Identify which cell holds the provided text, then report its [X, Y] central coordinate. 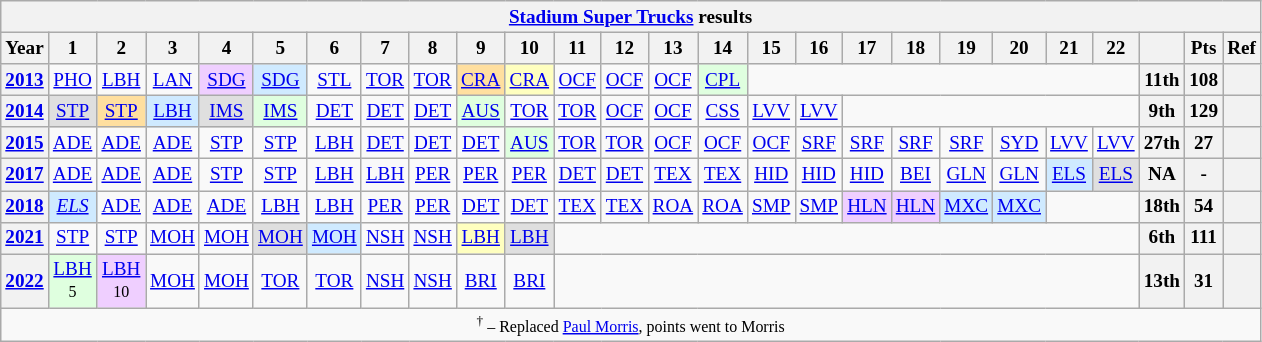
LAN [173, 80]
9th [1162, 111]
12 [624, 48]
2 [122, 48]
20 [1020, 48]
27 [1204, 143]
19 [966, 48]
4 [226, 48]
CSS [723, 111]
16 [819, 48]
54 [1204, 206]
31 [1204, 281]
BEI [916, 175]
Year [25, 48]
10 [530, 48]
Ref [1242, 48]
2021 [25, 238]
SYD [1020, 143]
17 [868, 48]
CPL [723, 80]
18th [1162, 206]
Stadium Super Trucks results [631, 17]
11 [578, 48]
6th [1162, 238]
3 [173, 48]
2015 [25, 143]
STL [334, 80]
15 [771, 48]
18 [916, 48]
129 [1204, 111]
8 [433, 48]
7 [385, 48]
Pts [1204, 48]
9 [480, 48]
11th [1162, 80]
13 [673, 48]
22 [1116, 48]
PHO [72, 80]
- [1204, 175]
1 [72, 48]
5 [280, 48]
6 [334, 48]
NA [1162, 175]
21 [1070, 48]
LBH5 [72, 281]
13th [1162, 281]
2017 [25, 175]
108 [1204, 80]
27th [1162, 143]
14 [723, 48]
2014 [25, 111]
2013 [25, 80]
LBH10 [122, 281]
† – Replaced Paul Morris, points went to Morris [631, 325]
111 [1204, 238]
2022 [25, 281]
2018 [25, 206]
